Scan for the cell matching the given text and deliver its [x, y] coordinate at center. 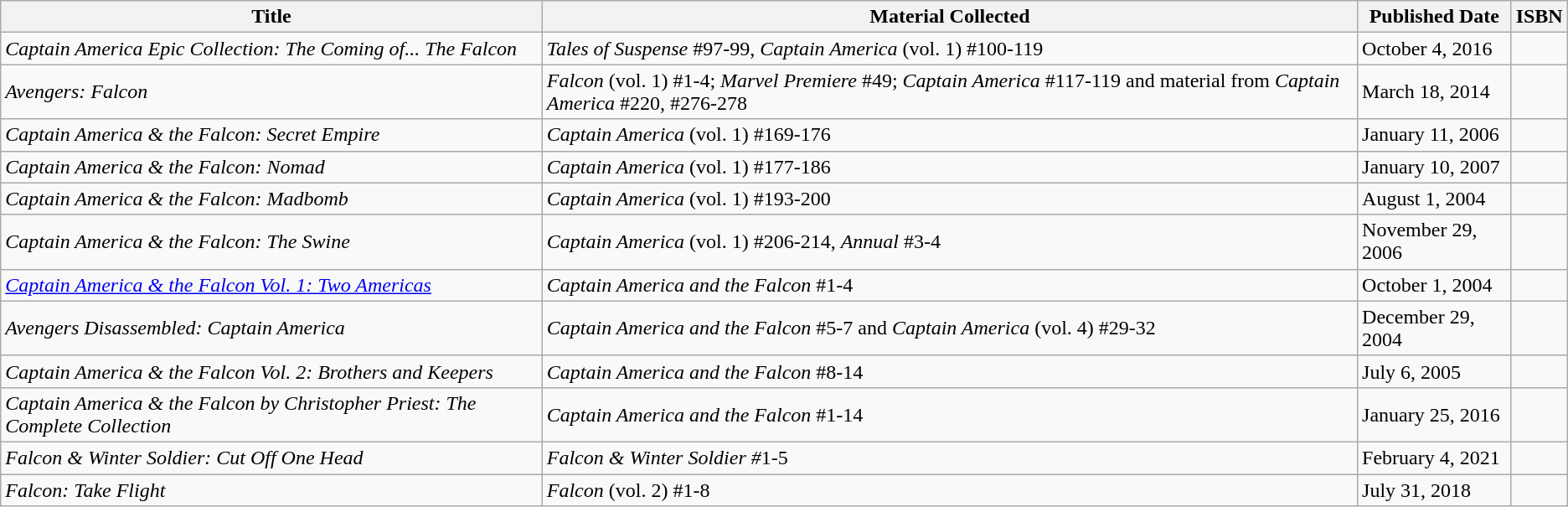
Captain America (vol. 1) #206-214, Annual #3-4 [950, 241]
Published Date [1435, 17]
Captain America & the Falcon by Christopher Priest: The Complete Collection [271, 414]
Falcon & Winter Soldier #1-5 [950, 458]
Material Collected [950, 17]
January 25, 2016 [1435, 414]
Captain America (vol. 1) #193-200 [950, 199]
October 4, 2016 [1435, 49]
Captain America (vol. 1) #169-176 [950, 135]
Avengers Disassembled: Captain America [271, 329]
November 29, 2006 [1435, 241]
January 10, 2007 [1435, 167]
Captain America (vol. 1) #177-186 [950, 167]
Avengers: Falcon [271, 92]
August 1, 2004 [1435, 199]
Captain America & the Falcon: The Swine [271, 241]
ISBN [1540, 17]
Captain America & the Falcon: Nomad [271, 167]
Falcon: Take Flight [271, 490]
October 1, 2004 [1435, 285]
Tales of Suspense #97-99, Captain America (vol. 1) #100-119 [950, 49]
Captain America & the Falcon: Secret Empire [271, 135]
Captain America and the Falcon #5-7 and Captain America (vol. 4) #29-32 [950, 329]
Captain America & the Falcon: Madbomb [271, 199]
Captain America and the Falcon #1-14 [950, 414]
March 18, 2014 [1435, 92]
Captain America Epic Collection: The Coming of... The Falcon [271, 49]
February 4, 2021 [1435, 458]
Falcon & Winter Soldier: Cut Off One Head [271, 458]
Falcon (vol. 1) #1-4; Marvel Premiere #49; Captain America #117-119 and material from Captain America #220, #276-278 [950, 92]
Captain America and the Falcon #1-4 [950, 285]
Title [271, 17]
Falcon (vol. 2) #1-8 [950, 490]
December 29, 2004 [1435, 329]
Captain America & the Falcon Vol. 2: Brothers and Keepers [271, 371]
Captain America & the Falcon Vol. 1: Two Americas [271, 285]
July 6, 2005 [1435, 371]
January 11, 2006 [1435, 135]
July 31, 2018 [1435, 490]
Captain America and the Falcon #8-14 [950, 371]
